Pinpoint the cell where the given text exists, returning its [X, Y] midpoint coordinate. 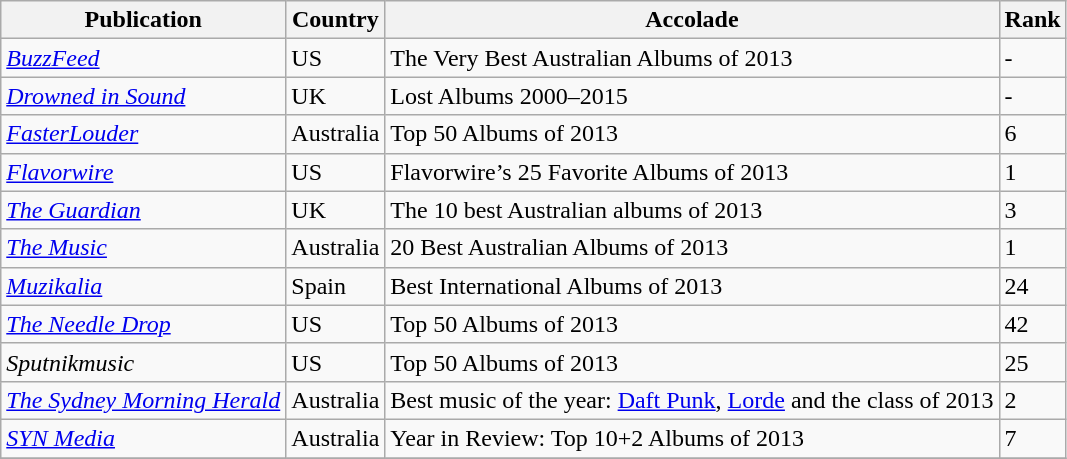
The Guardian [144, 210]
Spain [336, 286]
20 Best Australian Albums of 2013 [692, 248]
Best International Albums of 2013 [692, 286]
The 10 best Australian albums of 2013 [692, 210]
Year in Review: Top 10+2 Albums of 2013 [692, 438]
Flavorwire [144, 172]
Publication [144, 20]
42 [1032, 324]
SYN Media [144, 438]
The Sydney Morning Herald [144, 400]
Lost Albums 2000–2015 [692, 96]
Drowned in Sound [144, 96]
The Music [144, 248]
Sputnikmusic [144, 362]
24 [1032, 286]
Country [336, 20]
BuzzFeed [144, 58]
3 [1032, 210]
Rank [1032, 20]
7 [1032, 438]
The Very Best Australian Albums of 2013 [692, 58]
25 [1032, 362]
2 [1032, 400]
Muzikalia [144, 286]
Accolade [692, 20]
6 [1032, 134]
FasterLouder [144, 134]
The Needle Drop [144, 324]
Best music of the year: Daft Punk, Lorde and the class of 2013 [692, 400]
Flavorwire’s 25 Favorite Albums of 2013 [692, 172]
